Scan for the cell matching the given text and deliver its [x, y] coordinate at center. 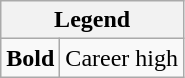
Career high [122, 58]
Bold [30, 58]
Legend [92, 20]
